Find where the given text appears and provide that cell's center as (x, y) coordinate. 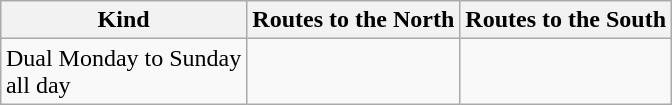
Routes to the South (566, 20)
Routes to the North (354, 20)
Kind (123, 20)
Dual Monday to Sunday all day (123, 72)
